Capture the cell that displays the provided text and extract its (x, y) central coordinate. 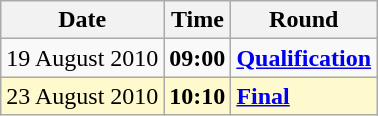
Qualification (304, 58)
Final (304, 96)
23 August 2010 (82, 96)
Time (198, 20)
Date (82, 20)
10:10 (198, 96)
19 August 2010 (82, 58)
Round (304, 20)
09:00 (198, 58)
